Determine the (x, y) coordinate at the center of the cell enclosing the given text.  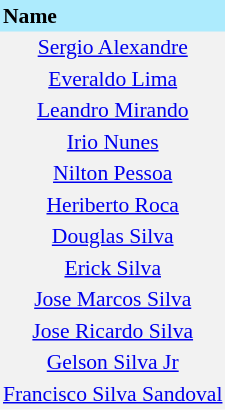
Everaldo Lima (112, 79)
Name (112, 16)
Irio Nunes (112, 142)
Gelson Silva Jr (112, 362)
Leandro Mirando (112, 110)
Douglas Silva (112, 236)
Sergio Alexandre (112, 48)
Heriberto Roca (112, 205)
Erick Silva (112, 268)
Francisco Silva Sandoval (112, 394)
Jose Marcos Silva (112, 300)
Nilton Pessoa (112, 174)
Jose Ricardo Silva (112, 331)
